Pinpoint the cell where the given text exists, returning its (x, y) midpoint coordinate. 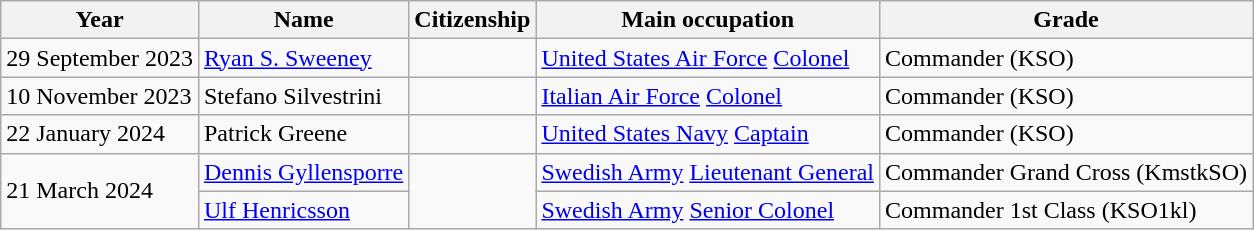
Year (100, 20)
Ulf Henricsson (303, 210)
Commander 1st Class (KSO1kl) (1066, 210)
Dennis Gyllensporre (303, 172)
Swedish Army Lieutenant General (708, 172)
Stefano Silvestrini (303, 96)
22 January 2024 (100, 134)
21 March 2024 (100, 191)
10 November 2023 (100, 96)
United States Air Force Colonel (708, 58)
Ryan S. Sweeney (303, 58)
Citizenship (472, 20)
Patrick Greene (303, 134)
Italian Air Force Colonel (708, 96)
Commander Grand Cross (KmstkSO) (1066, 172)
Name (303, 20)
Main occupation (708, 20)
Grade (1066, 20)
29 September 2023 (100, 58)
United States Navy Captain (708, 134)
Swedish Army Senior Colonel (708, 210)
